Locate the cell with the specified text and output its [X, Y] center coordinate. 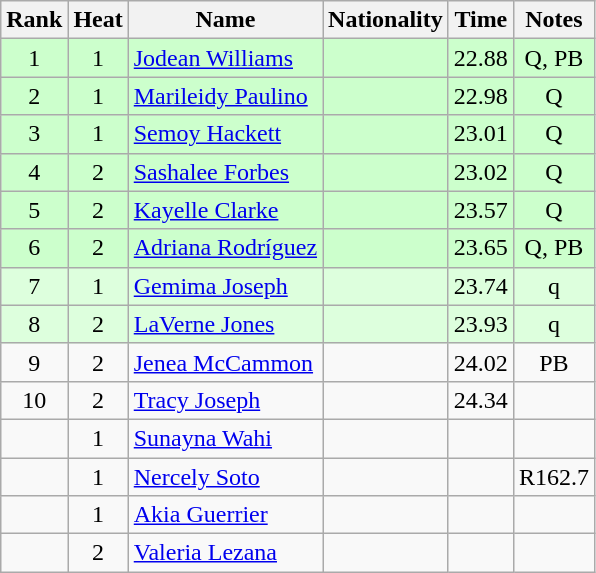
3 [34, 134]
24.34 [480, 400]
Time [480, 20]
Semoy Hackett [225, 134]
23.01 [480, 134]
Adriana Rodríguez [225, 248]
23.65 [480, 248]
Sashalee Forbes [225, 172]
Rank [34, 20]
Name [225, 20]
Valeria Lezana [225, 553]
5 [34, 210]
R162.7 [554, 477]
22.98 [480, 96]
9 [34, 362]
7 [34, 286]
Heat [98, 20]
Sunayna Wahi [225, 438]
22.88 [480, 58]
LaVerne Jones [225, 324]
23.93 [480, 324]
6 [34, 248]
Tracy Joseph [225, 400]
24.02 [480, 362]
10 [34, 400]
Gemima Joseph [225, 286]
23.02 [480, 172]
Jenea McCammon [225, 362]
23.74 [480, 286]
Marileidy Paulino [225, 96]
4 [34, 172]
8 [34, 324]
Jodean Williams [225, 58]
Kayelle Clarke [225, 210]
Akia Guerrier [225, 515]
Nercely Soto [225, 477]
Nationality [386, 20]
PB [554, 362]
23.57 [480, 210]
Notes [554, 20]
